Detect which cell encompasses the target text, then output its (x, y) center coordinate. 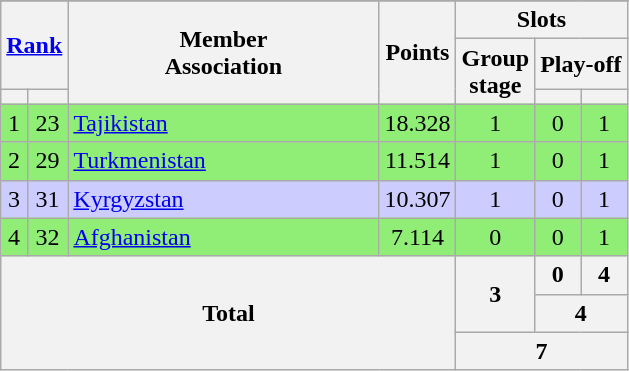
23 (47, 123)
18.328 (418, 123)
11.514 (418, 161)
31 (47, 199)
29 (47, 161)
Rank (34, 45)
7.114 (418, 237)
Tajikistan (224, 123)
Points (418, 52)
Afghanistan (224, 237)
7 (542, 351)
Kyrgyzstan (224, 199)
Total (228, 313)
Groupstage (496, 72)
Turkmenistan (224, 161)
2 (14, 161)
MemberAssociation (224, 52)
Slots (542, 20)
10.307 (418, 199)
Play-off (581, 64)
32 (47, 237)
